Pinpoint the cell where the given text exists, returning its [x, y] midpoint coordinate. 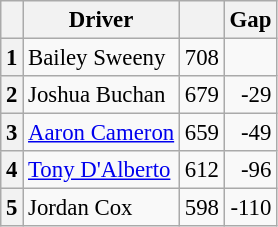
5 [12, 208]
679 [202, 95]
708 [202, 58]
Tony D'Alberto [102, 170]
1 [12, 58]
-110 [250, 208]
Aaron Cameron [102, 133]
3 [12, 133]
4 [12, 170]
Joshua Buchan [102, 95]
-29 [250, 95]
659 [202, 133]
-49 [250, 133]
Driver [102, 20]
Gap [250, 20]
612 [202, 170]
2 [12, 95]
Jordan Cox [102, 208]
Bailey Sweeny [102, 58]
598 [202, 208]
-96 [250, 170]
